Extract the (x, y) coordinate from the center of the cell holding the provided text.  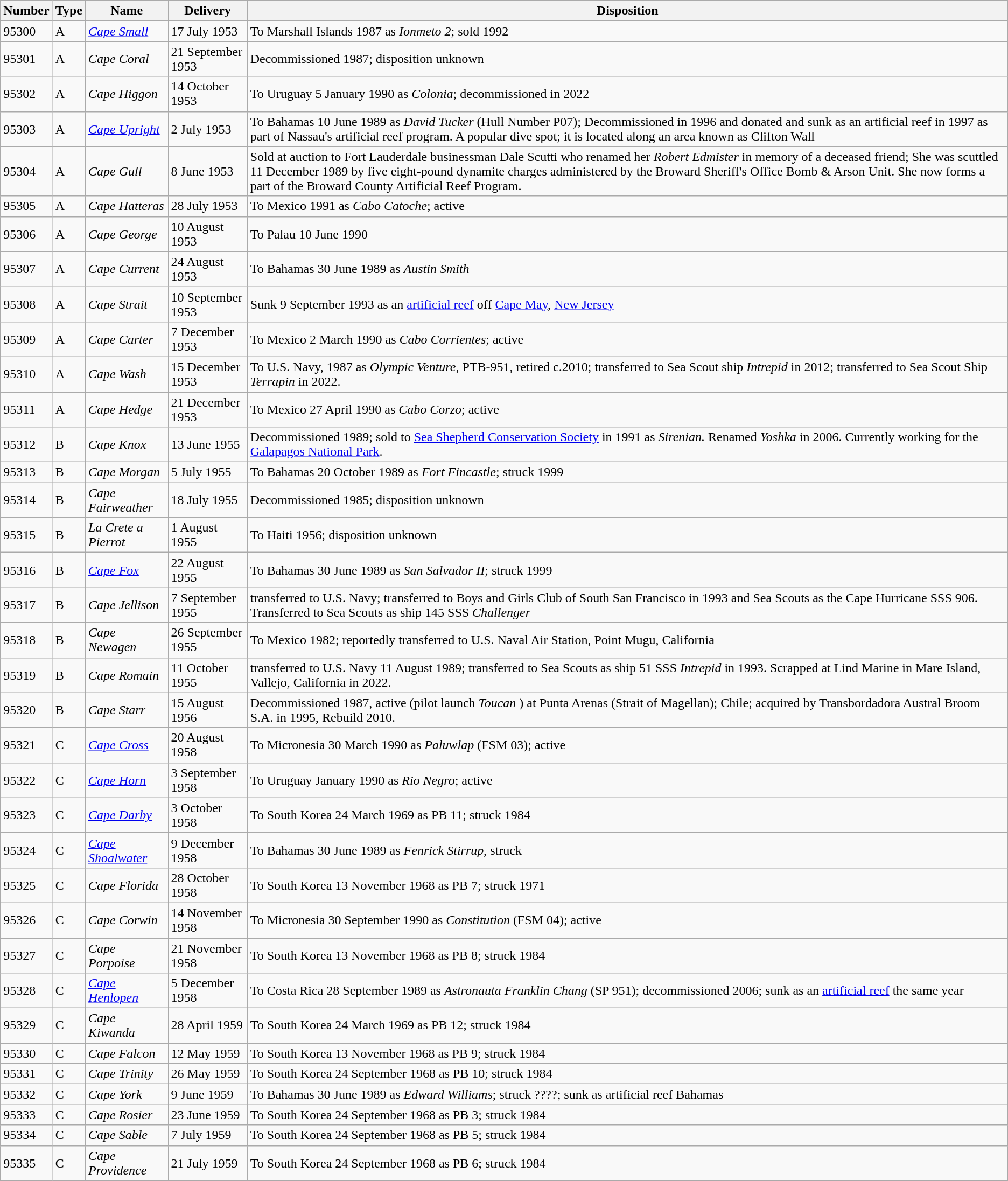
95316 (26, 570)
To Bahamas 30 June 1989 as Edward Williams; struck ????; sunk as artificial reef Bahamas (627, 1094)
95313 (26, 472)
95303 (26, 129)
21 September 1953 (208, 59)
Sunk 9 September 1993 as an artificial reef off Cape May, New Jersey (627, 304)
To Bahamas 30 June 1989 as Fenrick Stirrup, struck (627, 850)
To Micronesia 30 September 1990 as Constitution (FSM 04); active (627, 920)
Cape Porpoise (127, 955)
95302 (26, 94)
Cape Morgan (127, 472)
To South Korea 24 September 1968 as PB 10; struck 1984 (627, 1074)
Cape Shoalwater (127, 850)
28 April 1959 (208, 1025)
95330 (26, 1053)
Cape Sable (127, 1135)
Cape Upright (127, 129)
Cape Fairweather (127, 500)
Cape Romain (127, 675)
15 December 1953 (208, 374)
95311 (26, 409)
95318 (26, 640)
95314 (26, 500)
To Mexico 1982; reportedly transferred to U.S. Naval Air Station, Point Mugu, California (627, 640)
Cape Kiwanda (127, 1025)
9 June 1959 (208, 1094)
Cape Gull (127, 171)
95307 (26, 269)
To South Korea 24 September 1968 as PB 6; struck 1984 (627, 1163)
21 July 1959 (208, 1163)
Delivery (208, 11)
To Bahamas 20 October 1989 as Fort Fincastle; struck 1999 (627, 472)
95304 (26, 171)
3 September 1958 (208, 780)
Cape Small (127, 31)
To Palau 10 June 1990 (627, 234)
5 July 1955 (208, 472)
11 October 1955 (208, 675)
10 September 1953 (208, 304)
95327 (26, 955)
2 July 1953 (208, 129)
14 November 1958 (208, 920)
Type (69, 11)
To Mexico 2 March 1990 as Cabo Corrientes; active (627, 339)
Cape Rosier (127, 1115)
7 September 1955 (208, 605)
Cape Jellison (127, 605)
95325 (26, 885)
95324 (26, 850)
3 October 1958 (208, 815)
18 July 1955 (208, 500)
7 December 1953 (208, 339)
To South Korea 13 November 1968 as PB 9; struck 1984 (627, 1053)
Cape Fox (127, 570)
To Uruguay 5 January 1990 as Colonia; decommissioned in 2022 (627, 94)
26 September 1955 (208, 640)
9 December 1958 (208, 850)
17 July 1953 (208, 31)
To Bahamas 30 June 1989 as Austin Smith (627, 269)
14 October 1953 (208, 94)
95309 (26, 339)
Cape Florida (127, 885)
Cape George (127, 234)
Cape Coral (127, 59)
To South Korea 24 September 1968 as PB 3; struck 1984 (627, 1115)
To Mexico 1991 as Cabo Catoche; active (627, 206)
95300 (26, 31)
Cape Carter (127, 339)
Cape Starr (127, 710)
Cape Falcon (127, 1053)
Cape Darby (127, 815)
95332 (26, 1094)
95335 (26, 1163)
95312 (26, 445)
Cape Strait (127, 304)
95331 (26, 1074)
95328 (26, 991)
5 December 1958 (208, 991)
To Uruguay January 1990 as Rio Negro; active (627, 780)
Cape Knox (127, 445)
To Marshall Islands 1987 as Ionmeto 2; sold 1992 (627, 31)
Cape Horn (127, 780)
95301 (26, 59)
95305 (26, 206)
1 August 1955 (208, 535)
28 July 1953 (208, 206)
To Mexico 27 April 1990 as Cabo Corzo; active (627, 409)
28 October 1958 (208, 885)
To Haiti 1956; disposition unknown (627, 535)
95329 (26, 1025)
To South Korea 24 March 1969 as PB 12; struck 1984 (627, 1025)
Disposition (627, 11)
26 May 1959 (208, 1074)
24 August 1953 (208, 269)
Cape Current (127, 269)
20 August 1958 (208, 745)
Cape Cross (127, 745)
Cape Newagen (127, 640)
95315 (26, 535)
12 May 1959 (208, 1053)
La Crete a Pierrot (127, 535)
To Micronesia 30 March 1990 as Paluwlap (FSM 03); active (627, 745)
Decommissioned 1985; disposition unknown (627, 500)
Cape Providence (127, 1163)
95317 (26, 605)
22 August 1955 (208, 570)
95306 (26, 234)
95308 (26, 304)
To South Korea 13 November 1968 as PB 7; struck 1971 (627, 885)
7 July 1959 (208, 1135)
95326 (26, 920)
13 June 1955 (208, 445)
Cape Trinity (127, 1074)
To Costa Rica 28 September 1989 as Astronauta Franklin Chang (SP 951); decommissioned 2006; sunk as an artificial reef the same year (627, 991)
95321 (26, 745)
Cape Henlopen (127, 991)
95334 (26, 1135)
10 August 1953 (208, 234)
To Bahamas 30 June 1989 as San Salvador II; struck 1999 (627, 570)
95323 (26, 815)
21 November 1958 (208, 955)
Cape Hedge (127, 409)
Cape Hatteras (127, 206)
15 August 1956 (208, 710)
21 December 1953 (208, 409)
23 June 1959 (208, 1115)
95310 (26, 374)
Cape Wash (127, 374)
8 June 1953 (208, 171)
Number (26, 11)
95333 (26, 1115)
Name (127, 11)
95320 (26, 710)
95322 (26, 780)
To South Korea 13 November 1968 as PB 8; struck 1984 (627, 955)
Cape Corwin (127, 920)
95319 (26, 675)
Cape York (127, 1094)
Cape Higgon (127, 94)
To South Korea 24 September 1968 as PB 5; struck 1984 (627, 1135)
Decommissioned 1987; disposition unknown (627, 59)
To South Korea 24 March 1969 as PB 11; struck 1984 (627, 815)
